Pinpoint the cell where the given text exists, returning its (X, Y) midpoint coordinate. 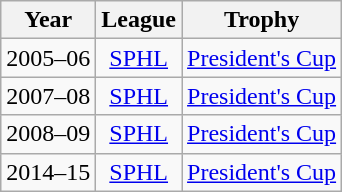
Trophy (262, 20)
2008–09 (48, 134)
Year (48, 20)
2005–06 (48, 58)
2014–15 (48, 172)
2007–08 (48, 96)
League (139, 20)
